From the cell containing the given text, extract its center point as (x, y) coordinate. 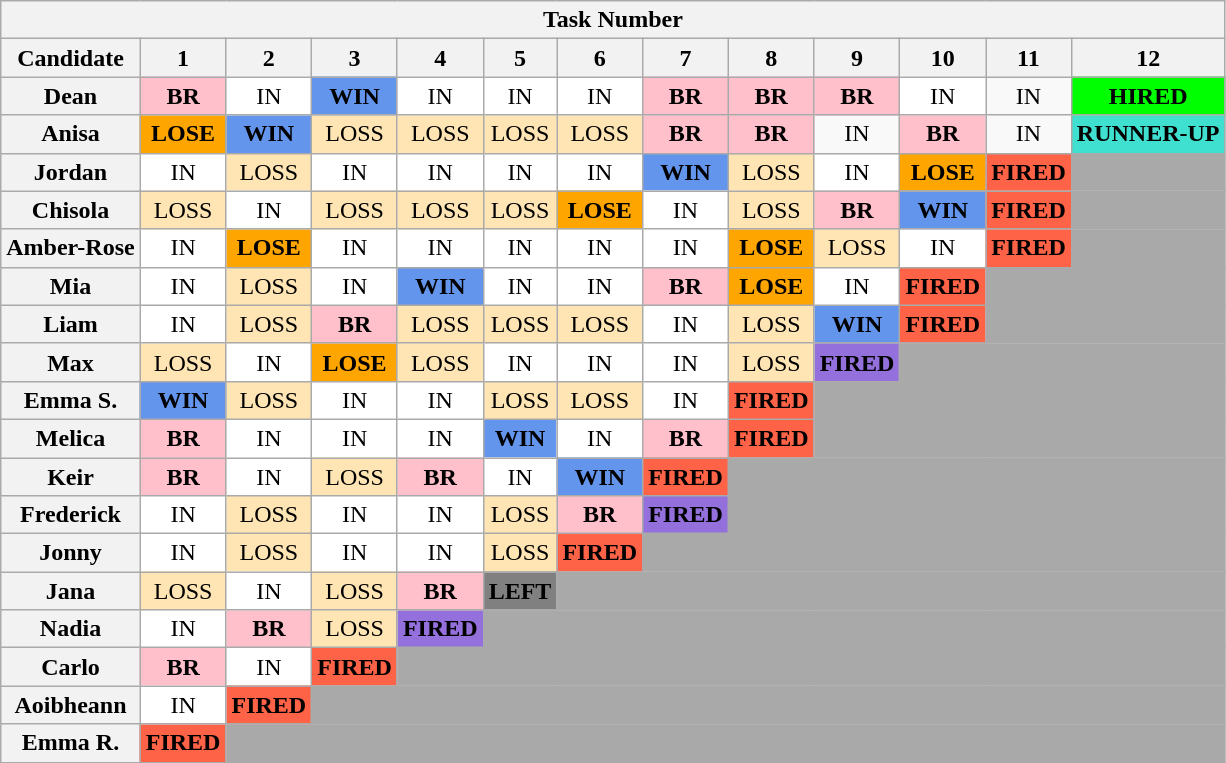
Jordan (70, 172)
3 (355, 58)
Carlo (70, 667)
9 (857, 58)
10 (943, 58)
HIRED (1148, 96)
6 (600, 58)
Jonny (70, 553)
Amber-Rose (70, 248)
4 (440, 58)
LEFT (520, 591)
Max (70, 362)
1 (183, 58)
Emma R. (70, 743)
Candidate (70, 58)
7 (686, 58)
Keir (70, 477)
2 (269, 58)
Chisola (70, 210)
Aoibheann (70, 705)
Task Number (613, 20)
Mia (70, 286)
Melica (70, 438)
5 (520, 58)
RUNNER-UP (1148, 134)
11 (1029, 58)
Anisa (70, 134)
Dean (70, 96)
Frederick (70, 515)
Liam (70, 324)
Nadia (70, 629)
Emma S. (70, 400)
12 (1148, 58)
8 (771, 58)
Jana (70, 591)
